Extract the [X, Y] coordinate from the center of the cell holding the provided text.  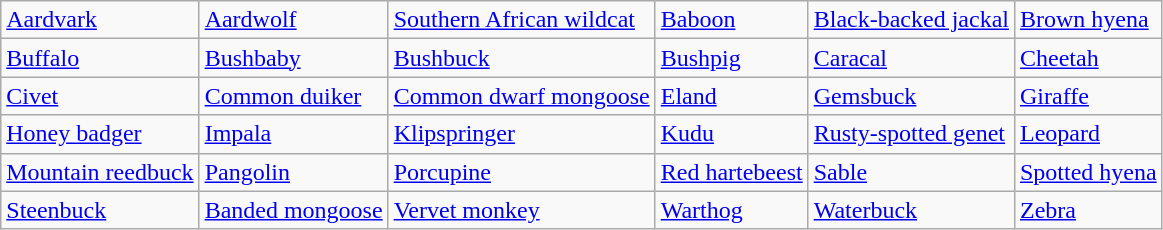
Vervet monkey [522, 210]
Mountain reedbuck [100, 172]
Impala [294, 134]
Common dwarf mongoose [522, 96]
Spotted hyena [1088, 172]
Waterbuck [911, 210]
Rusty-spotted genet [911, 134]
Zebra [1088, 210]
Bushbaby [294, 58]
Caracal [911, 58]
Red hartebeest [732, 172]
Black-backed jackal [911, 20]
Cheetah [1088, 58]
Leopard [1088, 134]
Aardwolf [294, 20]
Eland [732, 96]
Sable [911, 172]
Baboon [732, 20]
Bushbuck [522, 58]
Civet [100, 96]
Klipspringer [522, 134]
Brown hyena [1088, 20]
Steenbuck [100, 210]
Aardvark [100, 20]
Gemsbuck [911, 96]
Bushpig [732, 58]
Giraffe [1088, 96]
Southern African wildcat [522, 20]
Pangolin [294, 172]
Honey badger [100, 134]
Kudu [732, 134]
Buffalo [100, 58]
Porcupine [522, 172]
Banded mongoose [294, 210]
Common duiker [294, 96]
Warthog [732, 210]
